Find where the given text appears and provide that cell's center as (x, y) coordinate. 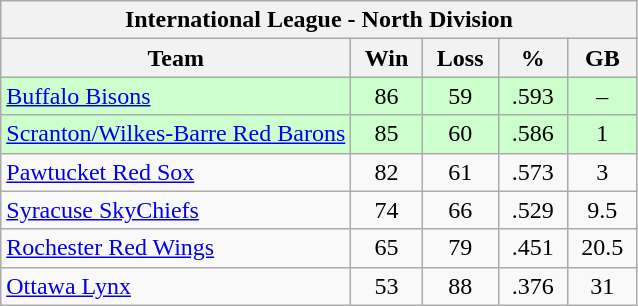
.573 (533, 172)
.529 (533, 210)
74 (387, 210)
3 (603, 172)
61 (460, 172)
.593 (533, 96)
% (533, 58)
9.5 (603, 210)
Syracuse SkyChiefs (176, 210)
53 (387, 286)
82 (387, 172)
Ottawa Lynx (176, 286)
– (603, 96)
85 (387, 134)
31 (603, 286)
79 (460, 248)
88 (460, 286)
Rochester Red Wings (176, 248)
60 (460, 134)
.451 (533, 248)
GB (603, 58)
International League - North Division (319, 20)
Scranton/Wilkes-Barre Red Barons (176, 134)
Team (176, 58)
20.5 (603, 248)
Buffalo Bisons (176, 96)
Pawtucket Red Sox (176, 172)
59 (460, 96)
1 (603, 134)
Loss (460, 58)
86 (387, 96)
66 (460, 210)
65 (387, 248)
Win (387, 58)
.376 (533, 286)
.586 (533, 134)
